Determine the (x, y) coordinate at the center of the cell enclosing the given text.  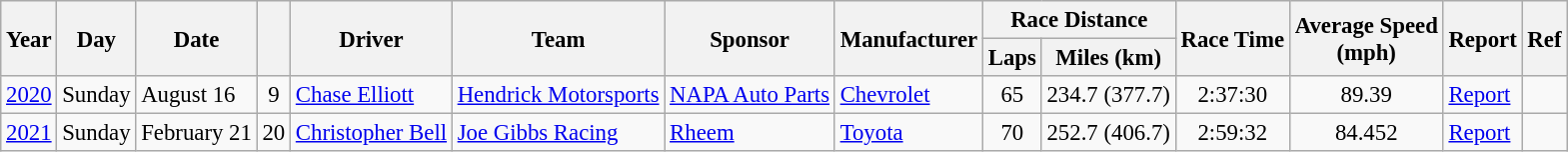
Manufacturer (908, 38)
Average Speed(mph) (1366, 38)
252.7 (406.7) (1108, 133)
Miles (km) (1108, 58)
2021 (29, 133)
Race Time (1232, 38)
Chevrolet (908, 95)
2:59:32 (1232, 133)
89.39 (1366, 95)
Race Distance (1079, 20)
2020 (29, 95)
65 (1011, 95)
Christopher Bell (372, 133)
Date (196, 38)
February 21 (196, 133)
Toyota (908, 133)
Ref (1545, 38)
Driver (372, 38)
2:37:30 (1232, 95)
Joe Gibbs Racing (558, 133)
Chase Elliott (372, 95)
Year (29, 38)
Sponsor (750, 38)
Rheem (750, 133)
Day (96, 38)
Laps (1011, 58)
Hendrick Motorsports (558, 95)
August 16 (196, 95)
234.7 (377.7) (1108, 95)
9 (274, 95)
20 (274, 133)
Team (558, 38)
84.452 (1366, 133)
NAPA Auto Parts (750, 95)
70 (1011, 133)
